Determine the [X, Y] coordinate at the center of the cell enclosing the given text.  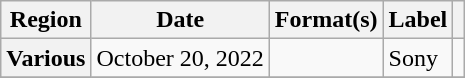
Date [180, 20]
Label [418, 20]
October 20, 2022 [180, 58]
Various [46, 58]
Region [46, 20]
Sony [418, 58]
Format(s) [326, 20]
